Find where the given text appears and provide that cell's center as (x, y) coordinate. 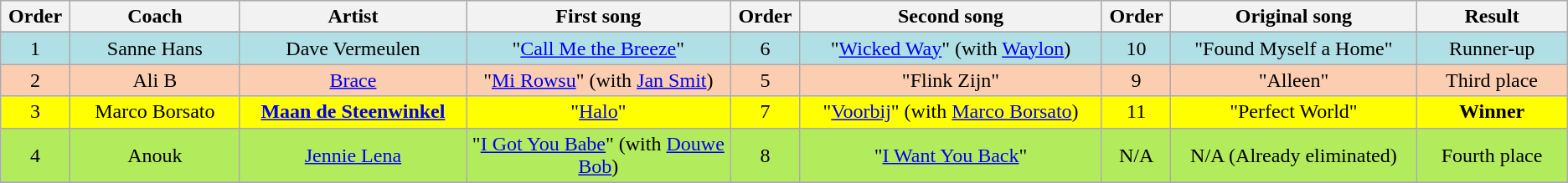
Jennie Lena (353, 155)
Coach (154, 17)
7 (766, 112)
"I Got You Babe" (with Douwe Bob) (598, 155)
"Voorbij" (with Marco Borsato) (952, 112)
"Mi Rowsu" (with Jan Smit) (598, 80)
2 (35, 80)
3 (35, 112)
9 (1136, 80)
Sanne Hans (154, 48)
"Perfect World" (1293, 112)
First song (598, 17)
"I Want You Back" (952, 155)
Result (1492, 17)
Winner (1492, 112)
Brace (353, 80)
8 (766, 155)
Runner-up (1492, 48)
Ali B (154, 80)
"Found Myself a Home" (1293, 48)
Third place (1492, 80)
"Flink Zijn" (952, 80)
Fourth place (1492, 155)
Artist (353, 17)
N/A (1136, 155)
Marco Borsato (154, 112)
1 (35, 48)
11 (1136, 112)
"Wicked Way" (with Waylon) (952, 48)
6 (766, 48)
"Alleen" (1293, 80)
"Call Me the Breeze" (598, 48)
"Halo" (598, 112)
5 (766, 80)
4 (35, 155)
N/A (Already eliminated) (1293, 155)
Dave Vermeulen (353, 48)
10 (1136, 48)
Anouk (154, 155)
Original song (1293, 17)
Second song (952, 17)
Maan de Steenwinkel (353, 112)
